Locate the cell with the specified text and output its (X, Y) center coordinate. 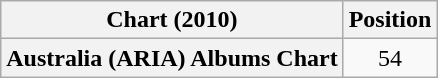
Australia (ARIA) Albums Chart (172, 58)
54 (390, 58)
Chart (2010) (172, 20)
Position (390, 20)
